Locate the cell with the specified text and output its (x, y) center coordinate. 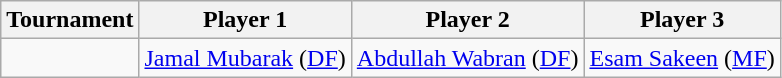
Jamal Mubarak (DF) (245, 58)
Player 2 (468, 20)
Abdullah Wabran (DF) (468, 58)
Esam Sakeen (MF) (682, 58)
Player 1 (245, 20)
Tournament (70, 20)
Player 3 (682, 20)
